Return [x, y] of the center of cell containing provided text 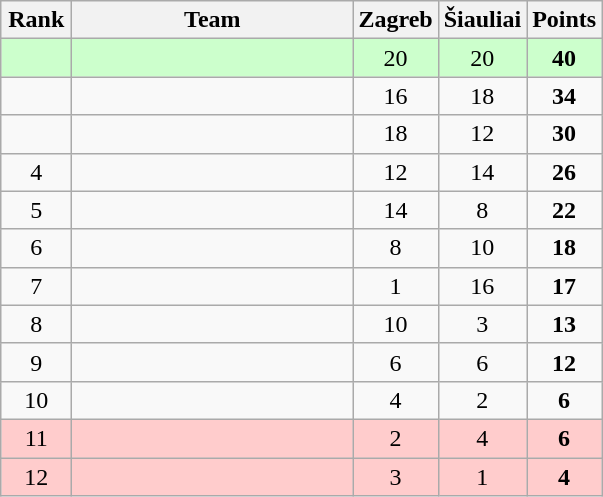
13 [564, 324]
5 [36, 210]
22 [564, 210]
30 [564, 134]
34 [564, 96]
40 [564, 58]
Rank [36, 20]
9 [36, 362]
7 [36, 286]
Zagreb [396, 20]
17 [564, 286]
Team [212, 20]
11 [36, 438]
Points [564, 20]
Šiauliai [482, 20]
26 [564, 172]
